Pinpoint the cell where the given text exists, returning its (x, y) midpoint coordinate. 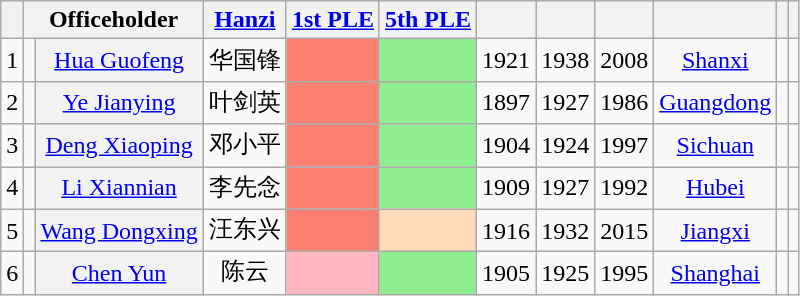
1921 (506, 60)
1 (12, 60)
邓小平 (244, 146)
1925 (566, 274)
Shanghai (716, 274)
5th PLE (428, 20)
Ye Jianying (119, 102)
2 (12, 102)
1992 (624, 188)
2015 (624, 230)
Li Xiannian (119, 188)
1st PLE (332, 20)
1909 (506, 188)
1938 (566, 60)
Hubei (716, 188)
1997 (624, 146)
Guangdong (716, 102)
Officeholder (114, 20)
叶剑英 (244, 102)
1897 (506, 102)
5 (12, 230)
Deng Xiaoping (119, 146)
2008 (624, 60)
Wang Dongxing (119, 230)
陈云 (244, 274)
Chen Yun (119, 274)
Hanzi (244, 20)
Shanxi (716, 60)
Sichuan (716, 146)
1916 (506, 230)
4 (12, 188)
Hua Guofeng (119, 60)
3 (12, 146)
6 (12, 274)
1904 (506, 146)
汪东兴 (244, 230)
李先念 (244, 188)
1905 (506, 274)
Jiangxi (716, 230)
1986 (624, 102)
1932 (566, 230)
1995 (624, 274)
华国锋 (244, 60)
1924 (566, 146)
